Capture the cell that displays the provided text and extract its [X, Y] central coordinate. 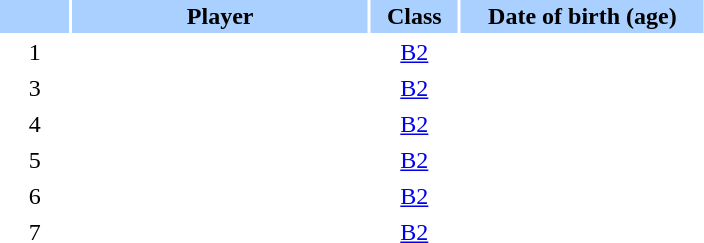
1 [34, 52]
Class [414, 16]
4 [34, 124]
Player [220, 16]
6 [34, 196]
5 [34, 160]
3 [34, 88]
Date of birth (age) [582, 16]
